Return the [X, Y] coordinate for the center point of the cell that contains the specified text.  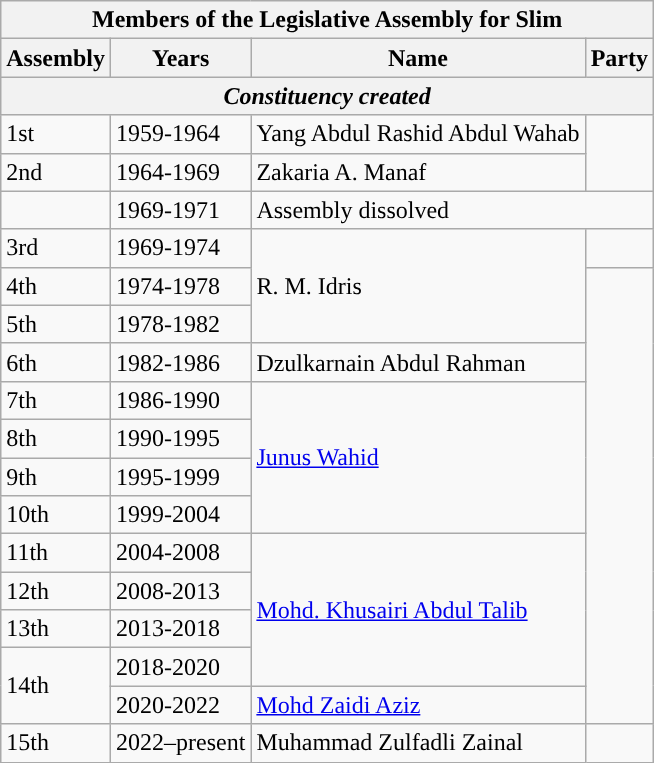
4th [56, 286]
5th [56, 324]
Muhammad Zulfadli Zainal [418, 743]
3rd [56, 248]
1995-1999 [180, 477]
Junus Wahid [418, 457]
1986-1990 [180, 400]
Mohd. Khusairi Abdul Talib [418, 610]
2004-2008 [180, 553]
1999-2004 [180, 515]
2013-2018 [180, 629]
Dzulkarnain Abdul Rahman [418, 362]
1982-1986 [180, 362]
Members of the Legislative Assembly for Slim [328, 20]
1969-1974 [180, 248]
2022–present [180, 743]
Constituency created [328, 96]
1969-1971 [180, 210]
2008-2013 [180, 591]
Zakaria A. Manaf [418, 172]
9th [56, 477]
14th [56, 686]
15th [56, 743]
1959-1964 [180, 134]
11th [56, 553]
1964-1969 [180, 172]
1978-1982 [180, 324]
2020-2022 [180, 705]
2nd [56, 172]
Party [619, 58]
Yang Abdul Rashid Abdul Wahab [418, 134]
Name [418, 58]
1st [56, 134]
8th [56, 438]
10th [56, 515]
13th [56, 629]
R. M. Idris [418, 286]
6th [56, 362]
Assembly dissolved [452, 210]
1974-1978 [180, 286]
12th [56, 591]
7th [56, 400]
Mohd Zaidi Aziz [418, 705]
1990-1995 [180, 438]
2018-2020 [180, 667]
Assembly [56, 58]
Years [180, 58]
